Extract the [x, y] coordinate from the center of the cell holding the provided text.  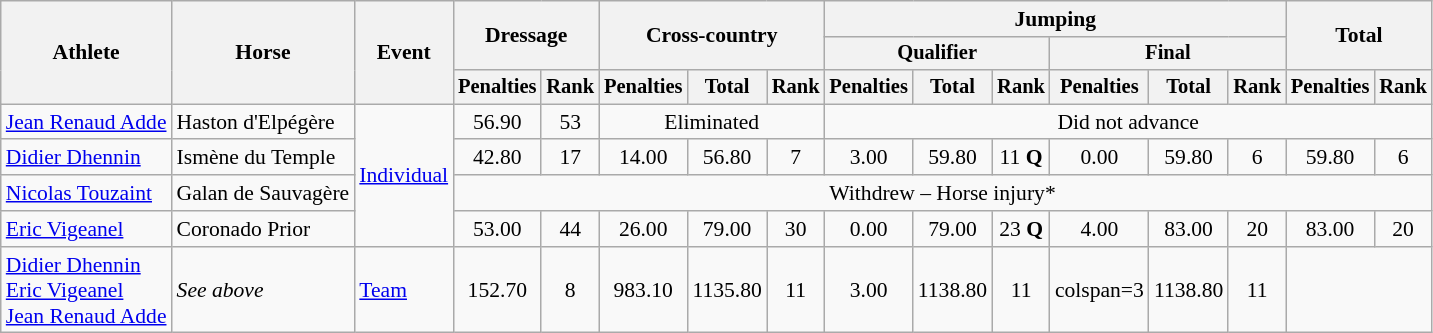
Final [1168, 54]
Jean Renaud Adde [86, 122]
Cross-country [712, 36]
Didier Dhennin [86, 158]
7 [796, 158]
4.00 [1100, 229]
Athlete [86, 52]
Did not advance [1128, 122]
Ismène du Temple [264, 158]
23 Q [1021, 229]
Nicolas Touzaint [86, 193]
Jumping [1055, 19]
Horse [264, 52]
Eliminated [712, 122]
Galan de Sauvagère [264, 193]
Withdrew – Horse injury* [942, 193]
Qualifier [936, 54]
Eric Vigeanel [86, 229]
Event [404, 52]
53 [570, 122]
42.80 [497, 158]
Coronado Prior [264, 229]
Haston d'Elpégère [264, 122]
17 [570, 158]
56.90 [497, 122]
11 Q [1021, 158]
53.00 [497, 229]
14.00 [643, 158]
Individual [404, 175]
30 [796, 229]
44 [570, 229]
Dressage [526, 36]
56.80 [727, 158]
26.00 [643, 229]
3.00 [868, 158]
